Locate the cell with the specified text and output its (x, y) center coordinate. 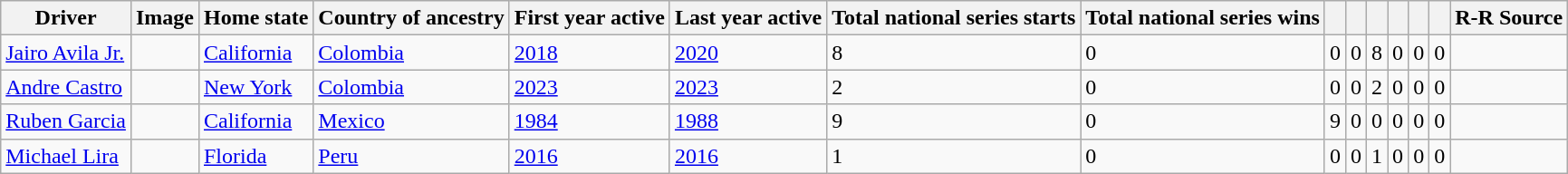
2018 (589, 53)
Peru (411, 156)
New York (255, 87)
Ruben Garcia (66, 121)
Last year active (748, 18)
Image (165, 18)
1984 (589, 121)
2020 (748, 53)
Total national series starts (954, 18)
Driver (66, 18)
Jairo Avila Jr. (66, 53)
Home state (255, 18)
Mexico (411, 121)
Andre Castro (66, 87)
Michael Lira (66, 156)
First year active (589, 18)
1988 (748, 121)
R-R Source (1509, 18)
Total national series wins (1203, 18)
Florida (255, 156)
Country of ancestry (411, 18)
